From the cell containing the given text, extract its center point as [x, y] coordinate. 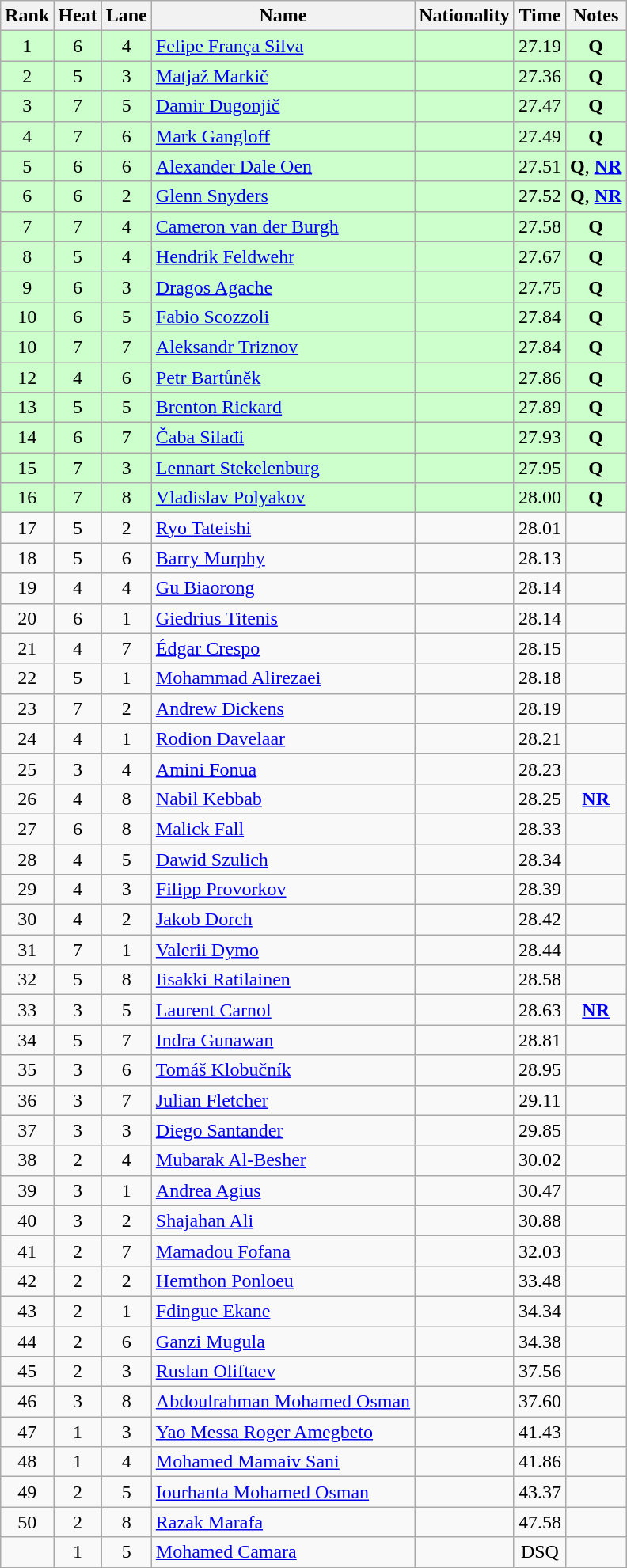
Abdoulrahman Mohamed Osman [283, 1402]
Iisakki Ratilainen [283, 980]
Valerii Dymo [283, 950]
Barry Murphy [283, 558]
28.01 [540, 528]
Giedrius Titenis [283, 618]
Aleksandr Triznov [283, 347]
23 [27, 708]
35 [27, 1070]
Dragos Agache [283, 287]
Nationality [465, 16]
Hendrik Feldwehr [283, 256]
32.03 [540, 1251]
28.63 [540, 1010]
31 [27, 950]
28.42 [540, 920]
49 [27, 1492]
28.34 [540, 859]
37.60 [540, 1402]
Ruslan Oliftaev [283, 1372]
Malick Fall [283, 829]
47.58 [540, 1522]
28.95 [540, 1070]
Diego Santander [283, 1130]
28.15 [540, 648]
28.23 [540, 769]
42 [27, 1281]
47 [27, 1432]
27.19 [540, 46]
26 [27, 799]
39 [27, 1190]
Name [283, 16]
29.85 [540, 1130]
28 [27, 859]
Mubarak Al-Besher [283, 1160]
Vladislav Polyakov [283, 498]
Fabio Scozzoli [283, 317]
Dawid Szulich [283, 859]
16 [27, 498]
Ganzi Mugula [283, 1342]
41.43 [540, 1432]
Ryo Tateishi [283, 528]
27.75 [540, 287]
29.11 [540, 1100]
45 [27, 1372]
Andrea Agius [283, 1190]
Hemthon Ponloeu [283, 1281]
Petr Bartůněk [283, 378]
29 [27, 890]
46 [27, 1402]
Mohamed Mamaiv Sani [283, 1462]
Indra Gunawan [283, 1040]
Laurent Carnol [283, 1010]
28.33 [540, 829]
9 [27, 287]
Matjaž Markič [283, 76]
14 [27, 438]
27.58 [540, 226]
Nabil Kebbab [283, 799]
28.81 [540, 1040]
50 [27, 1522]
27.49 [540, 136]
28.39 [540, 890]
30.02 [540, 1160]
41 [27, 1251]
Filipp Provorkov [283, 890]
19 [27, 588]
Andrew Dickens [283, 708]
Mark Gangloff [283, 136]
13 [27, 408]
41.86 [540, 1462]
28.19 [540, 708]
43 [27, 1311]
30 [27, 920]
12 [27, 378]
43.37 [540, 1492]
Iourhanta Mohamed Osman [283, 1492]
28.13 [540, 558]
Julian Fletcher [283, 1100]
Čaba Silađi [283, 438]
27.36 [540, 76]
Damir Dugonjič [283, 106]
28.25 [540, 799]
44 [27, 1342]
Lennart Stekelenburg [283, 468]
38 [27, 1160]
Notes [595, 16]
Mohamed Camara [283, 1552]
37.56 [540, 1372]
27.47 [540, 106]
24 [27, 738]
Glenn Snyders [283, 196]
48 [27, 1462]
Gu Biaorong [283, 588]
27 [27, 829]
30.88 [540, 1221]
27.89 [540, 408]
20 [27, 618]
33.48 [540, 1281]
18 [27, 558]
Rodion Davelaar [283, 738]
21 [27, 648]
34 [27, 1040]
22 [27, 678]
Mohammad Alirezaei [283, 678]
15 [27, 468]
Rank [27, 16]
Yao Messa Roger Amegbeto [283, 1432]
40 [27, 1221]
27.93 [540, 438]
28.58 [540, 980]
DSQ [540, 1552]
Tomáš Klobučník [283, 1070]
Brenton Rickard [283, 408]
28.44 [540, 950]
Cameron van der Burgh [283, 226]
37 [27, 1130]
Time [540, 16]
Felipe França Silva [283, 46]
25 [27, 769]
27.52 [540, 196]
28.18 [540, 678]
Lane [127, 16]
Fdingue Ekane [283, 1311]
Alexander Dale Oen [283, 166]
34.34 [540, 1311]
17 [27, 528]
32 [27, 980]
27.95 [540, 468]
Heat [78, 16]
28.21 [540, 738]
36 [27, 1100]
34.38 [540, 1342]
28.00 [540, 498]
Shajahan Ali [283, 1221]
30.47 [540, 1190]
Amini Fonua [283, 769]
Édgar Crespo [283, 648]
Jakob Dorch [283, 920]
27.51 [540, 166]
33 [27, 1010]
Mamadou Fofana [283, 1251]
27.67 [540, 256]
Razak Marafa [283, 1522]
27.86 [540, 378]
